For the text-containing cell, return its midpoint in (x, y) coordinate format. 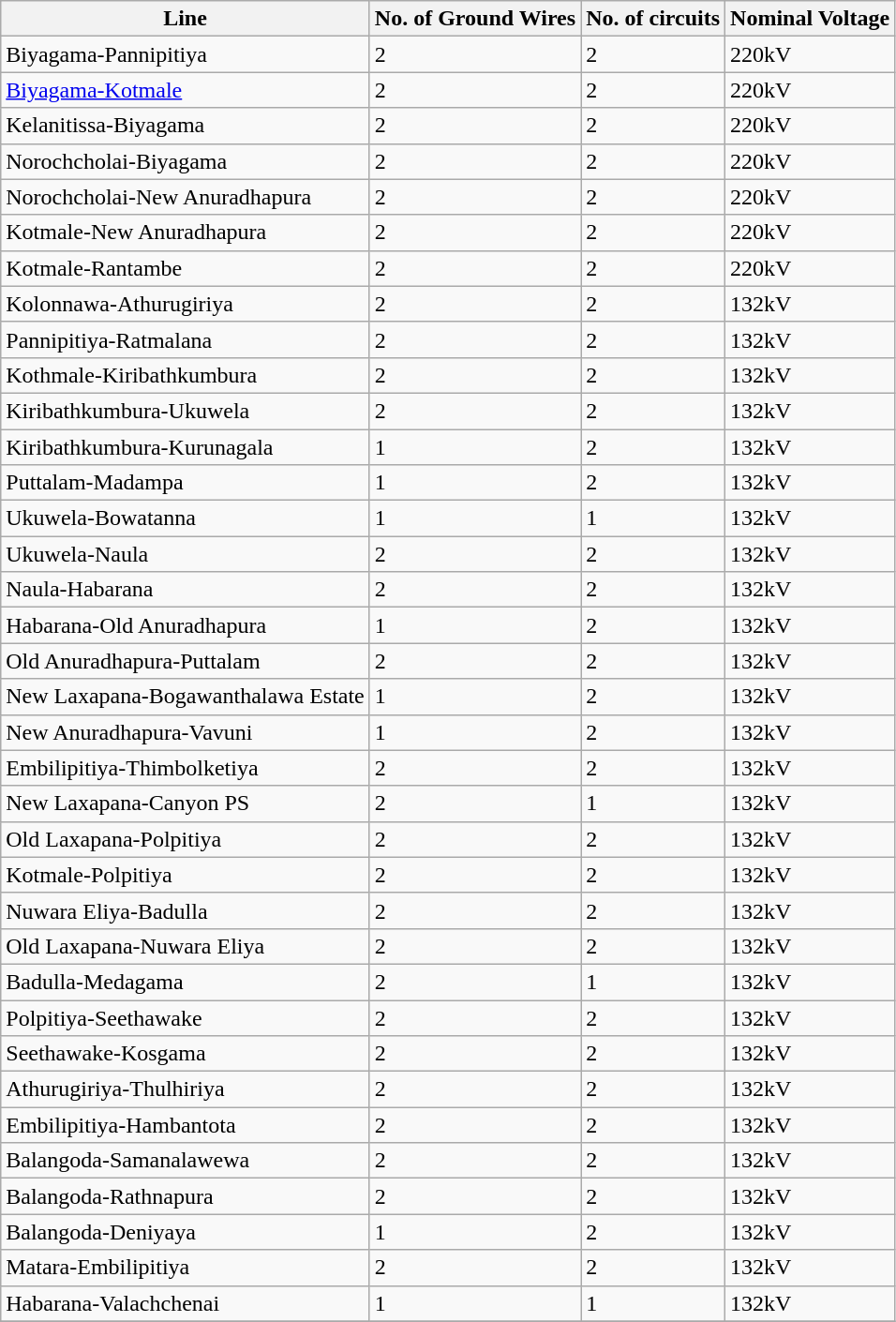
Old Laxapana-Nuwara Eliya (186, 946)
No. of circuits (653, 19)
Habarana-Valachchenai (186, 1303)
Kelanitissa-Biyagama (186, 126)
Athurugiriya-Thulhiriya (186, 1089)
Pannipitiya-Ratmalana (186, 339)
Balangoda-Samanalawewa (186, 1161)
Biyagama-Kotmale (186, 90)
Habarana-Old Anuradhapura (186, 625)
Ukuwela-Bowatanna (186, 518)
Norochcholai-Biyagama (186, 161)
Nuwara Eliya-Badulla (186, 910)
New Anuradhapura-Vavuni (186, 732)
Nominal Voltage (810, 19)
New Laxapana-Canyon PS (186, 804)
Kolonnawa-Athurugiriya (186, 304)
Kotmale-Polpitiya (186, 875)
Naula-Habarana (186, 590)
Old Laxapana-Polpitiya (186, 839)
New Laxapana-Bogawanthalawa Estate (186, 697)
Balangoda-Rathnapura (186, 1196)
Balangoda-Deniyaya (186, 1232)
Kotmale-New Anuradhapura (186, 233)
Polpitiya-Seethawake (186, 1017)
Biyagama-Pannipitiya (186, 54)
Embilipitiya-Thimbolketiya (186, 768)
Old Anuradhapura-Puttalam (186, 661)
Embilipitiya-Hambantota (186, 1125)
No. of Ground Wires (474, 19)
Kiribathkumbura-Ukuwela (186, 411)
Badulla-Medagama (186, 982)
Kiribathkumbura-Kurunagala (186, 447)
Seethawake-Kosgama (186, 1054)
Norochcholai-New Anuradhapura (186, 197)
Matara-Embilipitiya (186, 1268)
Ukuwela-Naula (186, 554)
Line (186, 19)
Puttalam-Madampa (186, 483)
Kothmale-Kiribathkumbura (186, 375)
Kotmale-Rantambe (186, 268)
